Locate the cell with the specified text and output its (x, y) center coordinate. 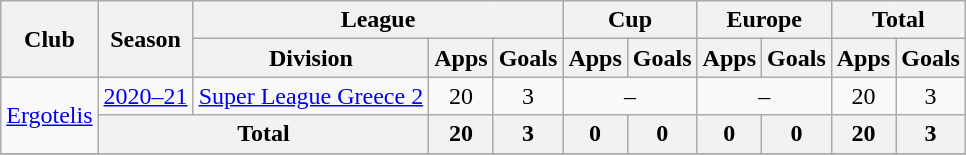
Super League Greece 2 (311, 96)
Cup (630, 20)
League (378, 20)
2020–21 (146, 96)
Europe (764, 20)
Division (311, 58)
Ergotelis (50, 115)
Season (146, 39)
Club (50, 39)
